Determine the [x, y] coordinate at the center of the cell enclosing the given text.  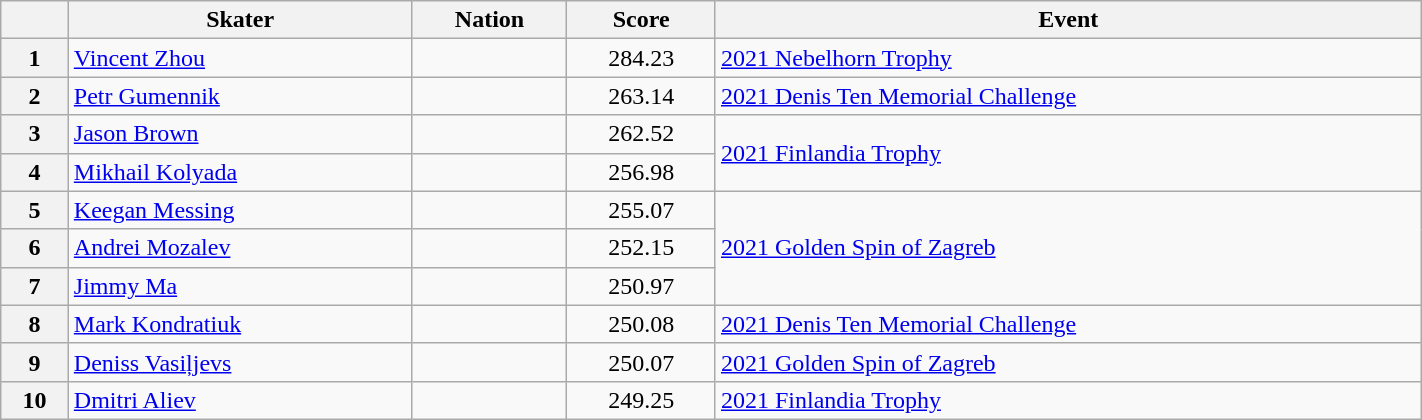
255.07 [641, 210]
249.25 [641, 400]
Mikhail Kolyada [240, 172]
Vincent Zhou [240, 58]
Jimmy Ma [240, 286]
Event [1068, 20]
Score [641, 20]
263.14 [641, 96]
Mark Kondratiuk [240, 324]
250.97 [641, 286]
7 [35, 286]
9 [35, 362]
3 [35, 134]
252.15 [641, 248]
1 [35, 58]
4 [35, 172]
Keegan Messing [240, 210]
284.23 [641, 58]
5 [35, 210]
8 [35, 324]
10 [35, 400]
Jason Brown [240, 134]
Skater [240, 20]
250.08 [641, 324]
Petr Gumennik [240, 96]
Andrei Mozalev [240, 248]
262.52 [641, 134]
Deniss Vasiļjevs [240, 362]
Nation [490, 20]
2021 Nebelhorn Trophy [1068, 58]
250.07 [641, 362]
6 [35, 248]
256.98 [641, 172]
Dmitri Aliev [240, 400]
2 [35, 96]
